Search for the cell housing the specified text and yield its (x, y) center coordinate. 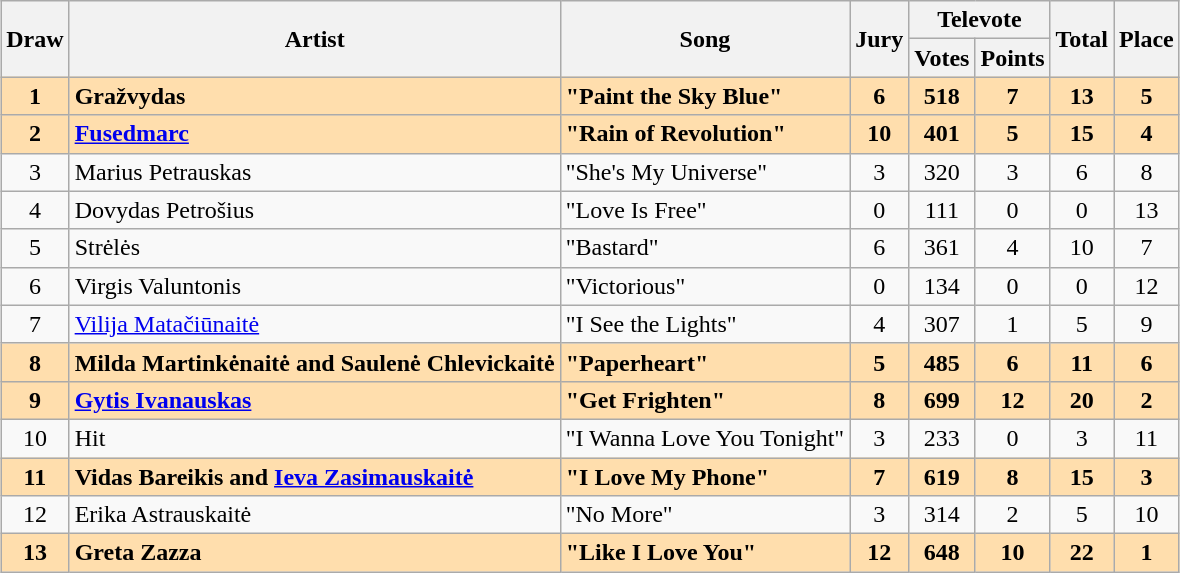
Song (705, 39)
361 (942, 248)
22 (1082, 553)
518 (942, 96)
Greta Zazza (314, 553)
"Love Is Free" (705, 210)
134 (942, 286)
"Like I Love You" (705, 553)
Draw (35, 39)
619 (942, 477)
Televote (980, 20)
"She's My Universe" (705, 172)
"No More" (705, 515)
Gražvydas (314, 96)
Artist (314, 39)
Milda Martinkėnaitė and Saulenė Chlevickaitė (314, 362)
20 (1082, 400)
Vidas Bareikis and Ieva Zasimauskaitė (314, 477)
"I See the Lights" (705, 324)
401 (942, 134)
Marius Petrauskas (314, 172)
"Paperheart" (705, 362)
Hit (314, 438)
Erika Astrauskaitė (314, 515)
Strėlės (314, 248)
Fusedmarc (314, 134)
Points (1012, 58)
"Bastard" (705, 248)
Virgis Valuntonis (314, 286)
307 (942, 324)
648 (942, 553)
Jury (880, 39)
Gytis Ivanauskas (314, 400)
233 (942, 438)
Vilija Matačiūnaitė (314, 324)
Total (1082, 39)
"Paint the Sky Blue" (705, 96)
Dovydas Petrošius (314, 210)
"I Wanna Love You Tonight" (705, 438)
314 (942, 515)
"I Love My Phone" (705, 477)
320 (942, 172)
"Rain of Revolution" (705, 134)
699 (942, 400)
111 (942, 210)
Place (1147, 39)
485 (942, 362)
Votes (942, 58)
"Get Frighten" (705, 400)
"Victorious" (705, 286)
